Output the (x, y) coordinate of the center of the cell containing the given text.  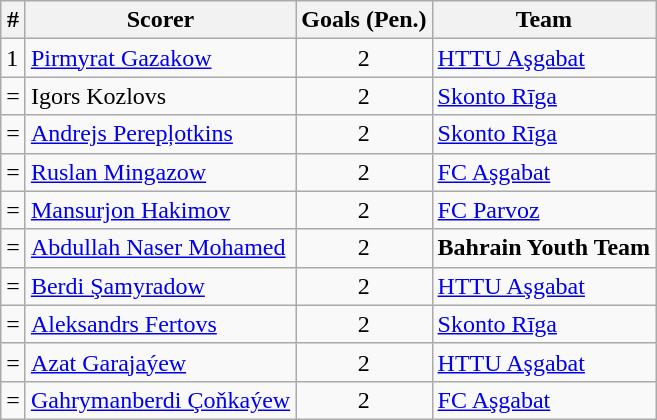
1 (14, 58)
# (14, 20)
Mansurjon Hakimov (160, 210)
Abdullah Naser Mohamed (160, 248)
Gahrymanberdi Çoňkaýew (160, 400)
Bahrain Youth Team (544, 248)
FC Parvoz (544, 210)
Goals (Pen.) (364, 20)
Scorer (160, 20)
Aleksandrs Fertovs (160, 324)
Igors Kozlovs (160, 96)
Azat Garajaýew (160, 362)
Pirmyrat Gazakow (160, 58)
Andrejs Perepļotkins (160, 134)
Berdi Şamyradow (160, 286)
Ruslan Mingazow (160, 172)
Team (544, 20)
